Output the [x, y] coordinate of the center of the cell containing the given text.  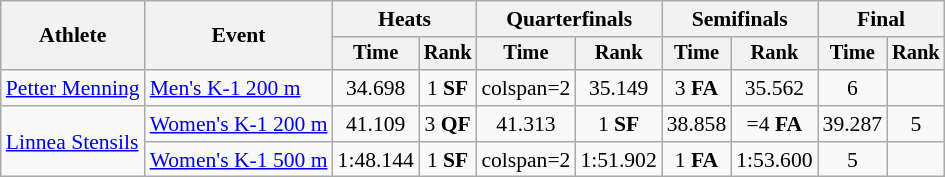
Final [882, 19]
34.698 [376, 88]
3 FA [696, 88]
5 [916, 124]
6 [852, 88]
Men's K-1 200 m [239, 88]
39.287 [852, 124]
Women's K-1 200 m [239, 124]
Heats [405, 19]
Linnea Stensils [73, 142]
Petter Menning [73, 88]
41.109 [376, 124]
colspan=2 [526, 88]
Semifinals [740, 19]
35.562 [774, 88]
35.149 [618, 88]
38.858 [696, 124]
Athlete [73, 36]
3 QF [448, 124]
41.313 [526, 124]
=4 FA [774, 124]
Event [239, 36]
Quarterfinals [568, 19]
